Return the (x, y) coordinate for the center point of the cell that contains the specified text.  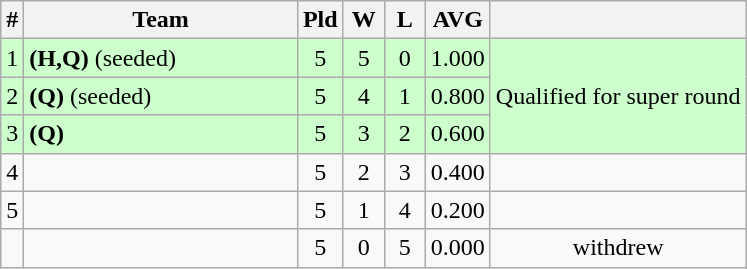
(H,Q) (seeded) (161, 58)
W (364, 20)
withdrew (618, 248)
0.000 (458, 248)
# (12, 20)
Qualified for super round (618, 96)
0.800 (458, 96)
0.200 (458, 210)
(Q) (seeded) (161, 96)
L (404, 20)
0.600 (458, 134)
0.400 (458, 172)
(Q) (161, 134)
1.000 (458, 58)
Pld (320, 20)
AVG (458, 20)
Team (161, 20)
